Extract the [x, y] coordinate from the center of the cell holding the provided text.  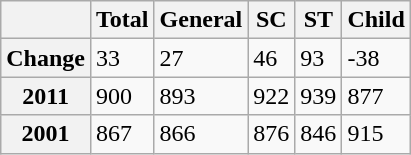
866 [201, 134]
SC [272, 20]
915 [376, 134]
33 [122, 58]
876 [272, 134]
922 [272, 96]
2011 [46, 96]
Total [122, 20]
900 [122, 96]
ST [318, 20]
893 [201, 96]
939 [318, 96]
Change [46, 58]
General [201, 20]
877 [376, 96]
846 [318, 134]
46 [272, 58]
93 [318, 58]
867 [122, 134]
2001 [46, 134]
-38 [376, 58]
Child [376, 20]
27 [201, 58]
